Identify which cell holds the provided text, then report its (x, y) central coordinate. 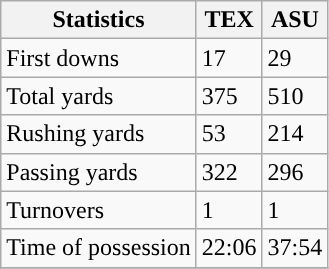
22:06 (229, 248)
37:54 (295, 248)
375 (229, 96)
Time of possession (99, 248)
53 (229, 134)
29 (295, 58)
322 (229, 172)
Rushing yards (99, 134)
Statistics (99, 20)
ASU (295, 20)
214 (295, 134)
296 (295, 172)
TEX (229, 20)
First downs (99, 58)
510 (295, 96)
Passing yards (99, 172)
17 (229, 58)
Total yards (99, 96)
Turnovers (99, 210)
